Find where the given text appears and provide that cell's center as (x, y) coordinate. 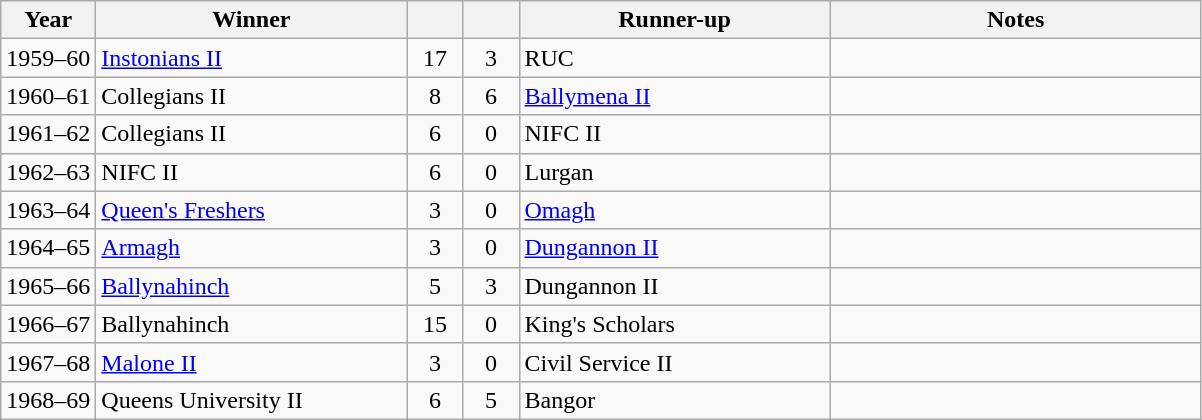
Malone II (252, 362)
Year (48, 20)
Ballymena II (674, 96)
Queens University II (252, 400)
8 (435, 96)
Notes (1016, 20)
1962–63 (48, 172)
Instonians II (252, 58)
1968–69 (48, 400)
1966–67 (48, 324)
1963–64 (48, 210)
1967–68 (48, 362)
Armagh (252, 248)
1961–62 (48, 134)
Omagh (674, 210)
Civil Service II (674, 362)
15 (435, 324)
Runner-up (674, 20)
Queen's Freshers (252, 210)
17 (435, 58)
King's Scholars (674, 324)
1964–65 (48, 248)
RUC (674, 58)
1960–61 (48, 96)
1965–66 (48, 286)
1959–60 (48, 58)
Bangor (674, 400)
Winner (252, 20)
Lurgan (674, 172)
